Pinpoint the cell where the given text exists, returning its (x, y) midpoint coordinate. 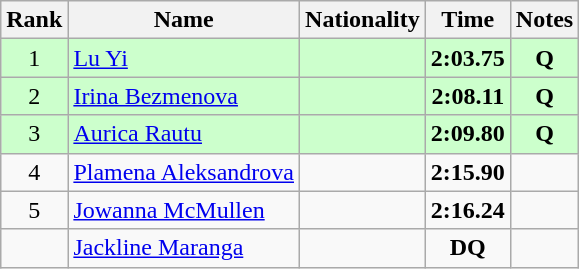
Irina Bezmenova (184, 96)
Nationality (363, 20)
Plamena Aleksandrova (184, 172)
2:03.75 (468, 58)
Jowanna McMullen (184, 210)
3 (34, 134)
Name (184, 20)
2:09.80 (468, 134)
Lu Yi (184, 58)
4 (34, 172)
1 (34, 58)
DQ (468, 248)
Notes (544, 20)
2:08.11 (468, 96)
2:16.24 (468, 210)
2 (34, 96)
Time (468, 20)
2:15.90 (468, 172)
Jackline Maranga (184, 248)
Rank (34, 20)
5 (34, 210)
Aurica Rautu (184, 134)
